Scan for the cell matching the given text and deliver its (X, Y) coordinate at center. 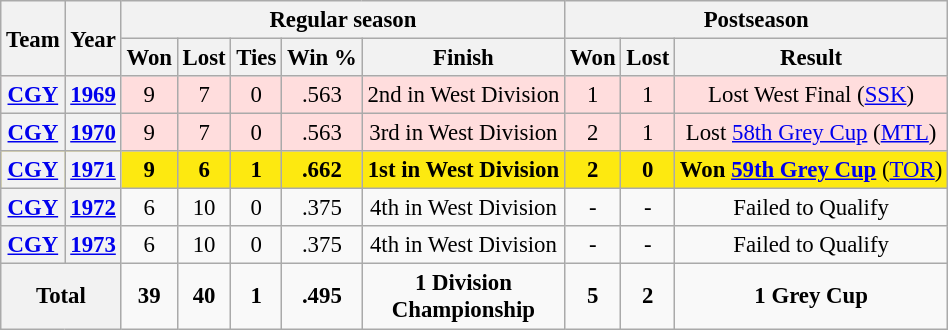
Finish (464, 58)
1971 (93, 170)
Lost West Final (SSK) (812, 95)
1 Grey Cup (812, 296)
.495 (322, 296)
1969 (93, 95)
Regular season (343, 20)
39 (149, 296)
1 DivisionChampionship (464, 296)
1970 (93, 133)
.662 (322, 170)
3rd in West Division (464, 133)
Team (33, 38)
Win % (322, 58)
5 (593, 296)
Total (61, 296)
1973 (93, 245)
Postseason (756, 20)
Year (93, 38)
Result (812, 58)
2nd in West Division (464, 95)
Lost 58th Grey Cup (MTL) (812, 133)
1st in West Division (464, 170)
Won 59th Grey Cup (TOR) (812, 170)
Ties (256, 58)
40 (204, 296)
1972 (93, 208)
